Return [X, Y] of the center of cell containing provided text 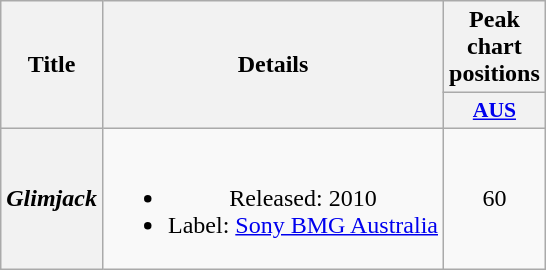
Title [52, 65]
Details [272, 65]
AUS [495, 111]
Peak chart positions [495, 47]
60 [495, 198]
Glimjack [52, 198]
Released: 2010Label: Sony BMG Australia [272, 198]
